Find where the given text appears and provide that cell's center as [x, y] coordinate. 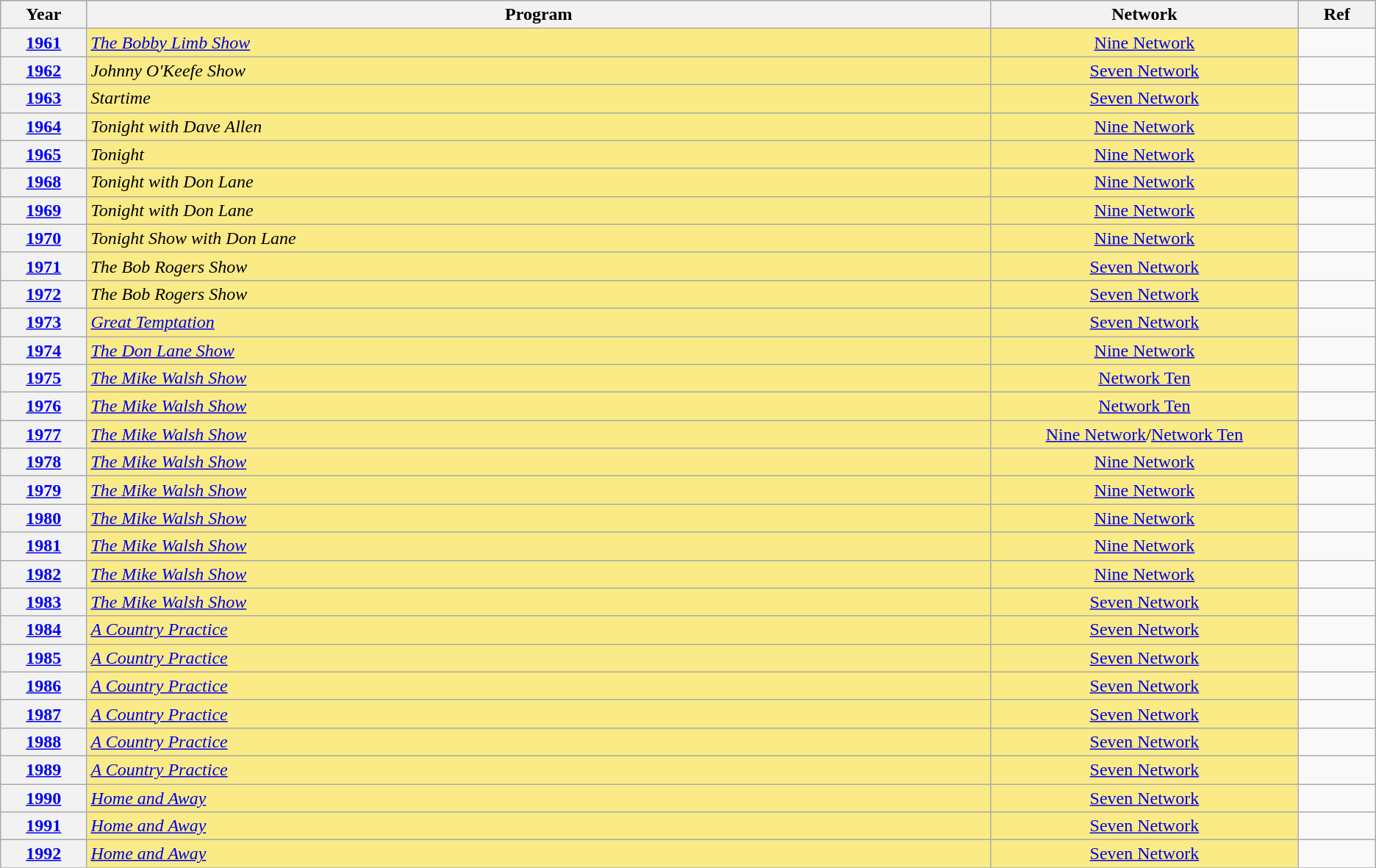
1991 [44, 826]
1970 [44, 238]
1988 [44, 742]
The Bobby Limb Show [539, 43]
1983 [44, 602]
1981 [44, 546]
Nine Network/Network Ten [1144, 434]
Year [44, 15]
1992 [44, 854]
1972 [44, 294]
1975 [44, 379]
1990 [44, 797]
1971 [44, 266]
1985 [44, 658]
The Don Lane Show [539, 351]
1976 [44, 406]
1982 [44, 574]
1979 [44, 490]
1968 [44, 182]
Tonight Show with Don Lane [539, 238]
Startime [539, 98]
Tonight with Dave Allen [539, 126]
1977 [44, 434]
1978 [44, 462]
Great Temptation [539, 322]
1964 [44, 126]
1984 [44, 630]
Program [539, 15]
1963 [44, 98]
1987 [44, 714]
1969 [44, 210]
Johnny O'Keefe Show [539, 71]
1961 [44, 43]
Network [1144, 15]
1986 [44, 686]
1962 [44, 71]
1973 [44, 322]
1980 [44, 518]
Ref [1336, 15]
1965 [44, 154]
1989 [44, 770]
Tonight [539, 154]
1974 [44, 351]
